Determine the [X, Y] coordinate at the center of the cell enclosing the given text.  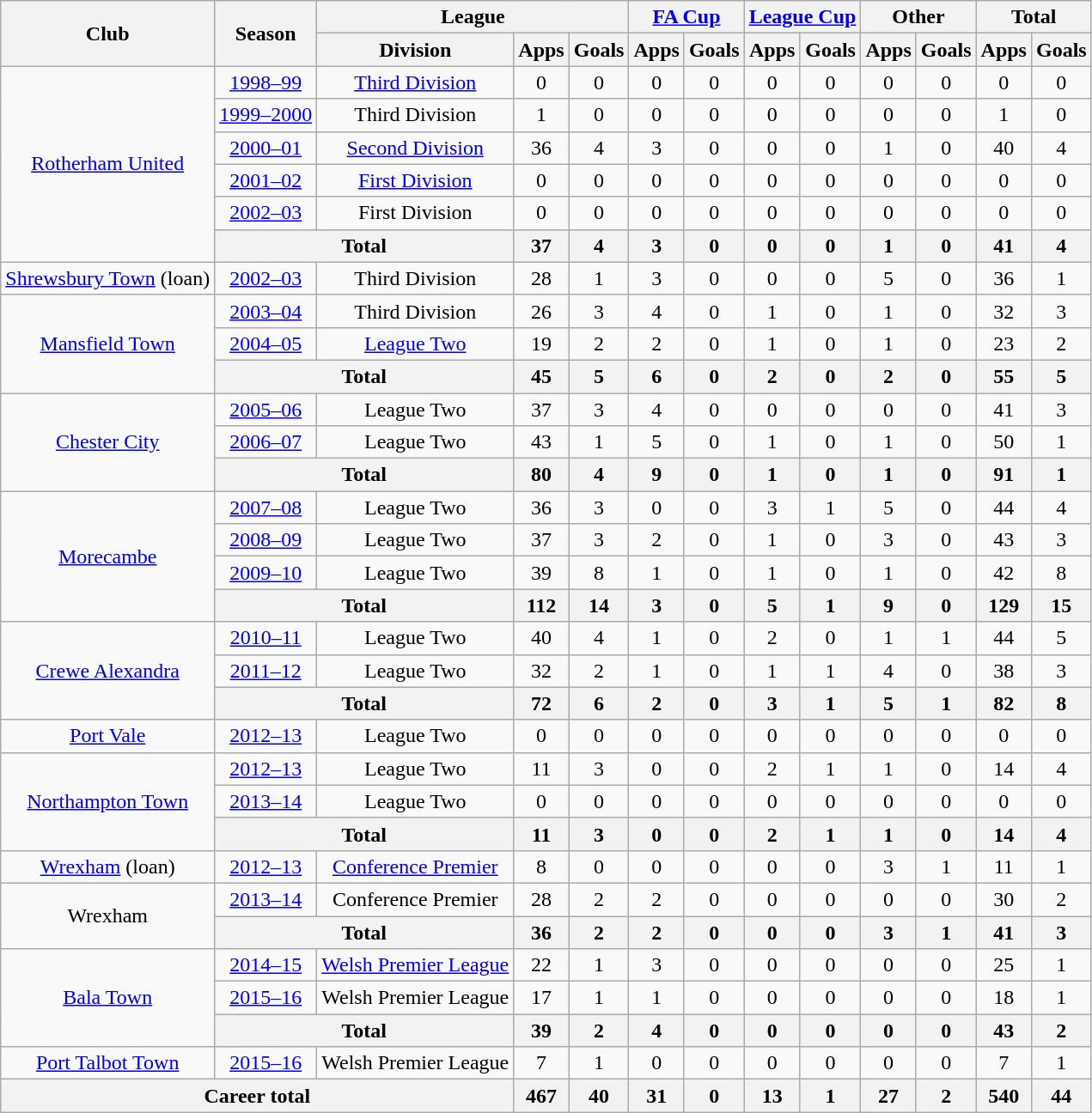
1999–2000 [266, 115]
129 [1004, 605]
1998–99 [266, 82]
Other [918, 17]
19 [541, 344]
91 [1004, 475]
2007–08 [266, 508]
2008–09 [266, 540]
Port Vale [108, 736]
2010–11 [266, 638]
Northampton Town [108, 801]
Season [266, 33]
Wrexham [108, 915]
55 [1004, 376]
Port Talbot Town [108, 1063]
38 [1004, 671]
112 [541, 605]
Shrewsbury Town (loan) [108, 278]
72 [541, 703]
45 [541, 376]
22 [541, 965]
Division [416, 50]
Wrexham (loan) [108, 867]
FA Cup [686, 17]
2009–10 [266, 573]
League [473, 17]
25 [1004, 965]
Club [108, 33]
467 [541, 1096]
2011–12 [266, 671]
18 [1004, 998]
26 [541, 311]
League Cup [802, 17]
540 [1004, 1096]
17 [541, 998]
13 [772, 1096]
Rotherham United [108, 164]
2005–06 [266, 410]
80 [541, 475]
42 [1004, 573]
27 [888, 1096]
2014–15 [266, 965]
2006–07 [266, 442]
Mansfield Town [108, 344]
30 [1004, 899]
Morecambe [108, 556]
31 [656, 1096]
Second Division [416, 148]
50 [1004, 442]
Chester City [108, 442]
2004–05 [266, 344]
Bala Town [108, 998]
2000–01 [266, 148]
2003–04 [266, 311]
82 [1004, 703]
15 [1061, 605]
2001–02 [266, 180]
Career total [258, 1096]
Crewe Alexandra [108, 671]
23 [1004, 344]
